Provide the (X, Y) coordinate of the cell's center where the given text is located.  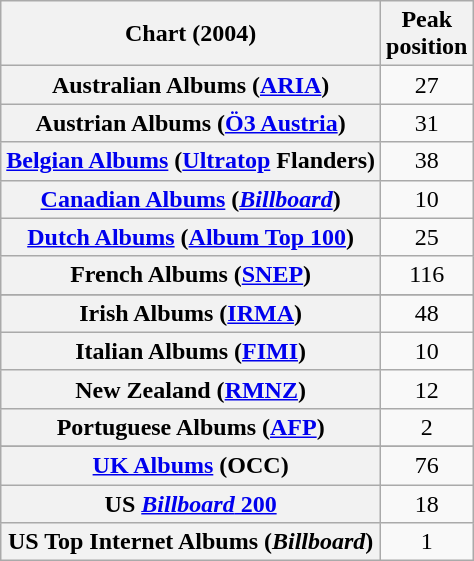
18 (427, 503)
Dutch Albums (Album Top 100) (191, 237)
1 (427, 542)
76 (427, 465)
Chart (2004) (191, 34)
Portuguese Albums (AFP) (191, 427)
48 (427, 313)
US Top Internet Albums (Billboard) (191, 542)
Irish Albums (IRMA) (191, 313)
27 (427, 85)
Canadian Albums (Billboard) (191, 199)
25 (427, 237)
New Zealand (RMNZ) (191, 389)
UK Albums (OCC) (191, 465)
Australian Albums (ARIA) (191, 85)
Belgian Albums (Ultratop Flanders) (191, 161)
2 (427, 427)
US Billboard 200 (191, 503)
Austrian Albums (Ö3 Austria) (191, 123)
French Albums (SNEP) (191, 275)
12 (427, 389)
Italian Albums (FIMI) (191, 351)
Peakposition (427, 34)
31 (427, 123)
116 (427, 275)
38 (427, 161)
